Return (x, y) of the center of cell containing provided text 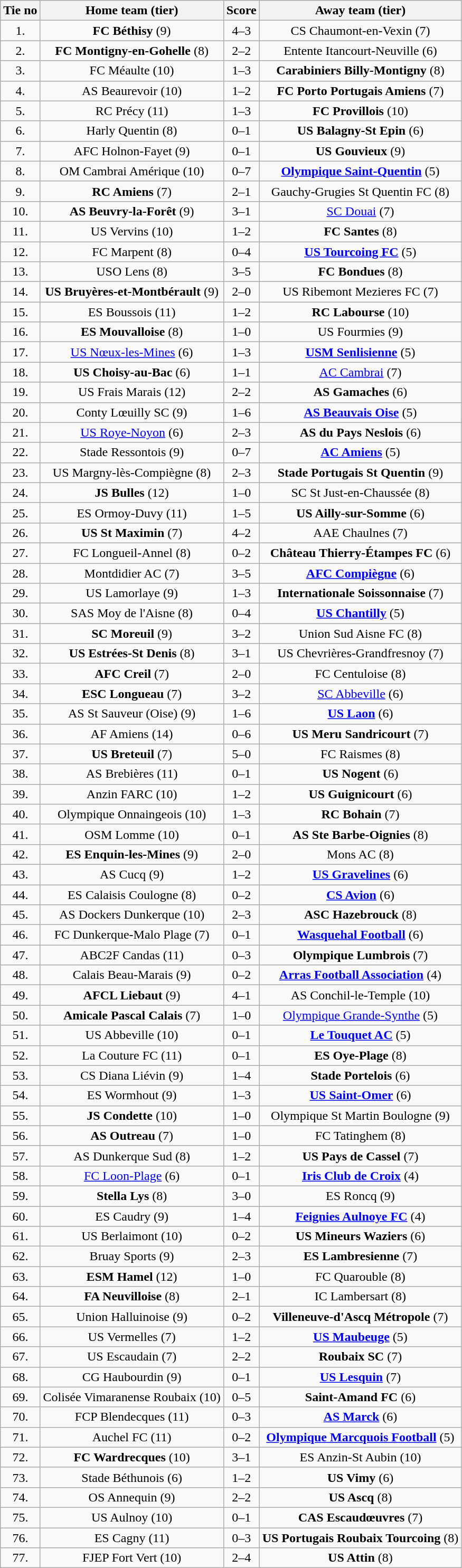
AS St Sauveur (Oise) (9) (132, 714)
66. (20, 1337)
73. (20, 1477)
46. (20, 935)
US Ribemont Mezieres FC (7) (360, 292)
Stade Portelois (6) (360, 1075)
AS Beauvais Oise (5) (360, 412)
US Vervins (10) (132, 231)
45. (20, 915)
Score (241, 11)
72. (20, 1457)
65. (20, 1317)
AS Conchil-le-Temple (10) (360, 995)
ES Roncq (9) (360, 1196)
22. (20, 452)
FC Béthisy (9) (132, 31)
US Meru Sandricourt (7) (360, 734)
US Abbeville (10) (132, 1035)
FCP Blendecques (11) (132, 1417)
27. (20, 553)
ES Mouvalloise (8) (132, 332)
19. (20, 392)
CS Avion (6) (360, 895)
US Gravelines (6) (360, 874)
US Breteuil (7) (132, 754)
0–6 (241, 734)
40. (20, 814)
SAS Moy de l'Aisne (8) (132, 613)
Anzin FARC (10) (132, 794)
Mons AC (8) (360, 854)
Auchel FC (11) (132, 1437)
Villeneuve-d'Ascq Métropole (7) (360, 1317)
1–1 (241, 372)
USO Lens (8) (132, 272)
76. (20, 1538)
43. (20, 874)
US Vimy (6) (360, 1477)
USM Senlisienne (5) (360, 352)
AS Dockers Dunkerque (10) (132, 915)
Stella Lys (8) (132, 1196)
US Fourmies (9) (360, 332)
7. (20, 151)
FC Montigny-en-Gohelle (8) (132, 51)
US Mineurs Waziers (6) (360, 1236)
Union Halluinoise (9) (132, 1317)
US Bruyères-et-Montbérault (9) (132, 292)
2. (20, 51)
ES Wormhout (9) (132, 1095)
CS Diana Liévin (9) (132, 1075)
1–5 (241, 513)
AFC Creil (7) (132, 674)
12. (20, 252)
US Ailly-sur-Somme (6) (360, 513)
SC St Just-en-Chaussée (8) (360, 493)
SC Douai (7) (360, 211)
Olympique Grande-Synthe (5) (360, 1015)
FC Bondues (8) (360, 272)
37. (20, 754)
34. (20, 694)
Stade Béthunois (6) (132, 1477)
US Chevrières-Grandfresnoy (7) (360, 654)
Stade Portugais St Quentin (9) (360, 473)
Calais Beau-Marais (9) (132, 975)
39. (20, 794)
2–4 (241, 1558)
77. (20, 1558)
AFC Compiègne (6) (360, 573)
Carabiniers Billy-Montigny (8) (360, 71)
ES Enquin-les-Mines (9) (132, 854)
US Vermelles (7) (132, 1337)
ASC Hazebrouck (8) (360, 915)
28. (20, 573)
52. (20, 1055)
US Pays de Cassel (7) (360, 1156)
20. (20, 412)
Montdidier AC (7) (132, 573)
Iris Club de Croix (4) (360, 1176)
ABC2F Candas (11) (132, 955)
US Tourcoing FC (5) (360, 252)
AFCL Liebaut (9) (132, 995)
36. (20, 734)
53. (20, 1075)
5–0 (241, 754)
US Nogent (6) (360, 774)
23. (20, 473)
1. (20, 31)
US Balagny-St Epin (6) (360, 131)
US Portugais Roubaix Tourcoing (8) (360, 1538)
4–3 (241, 31)
50. (20, 1015)
0–5 (241, 1397)
ES Ormoy-Duvy (11) (132, 513)
Stade Ressontois (9) (132, 452)
Bruay Sports (9) (132, 1257)
21. (20, 432)
FC Centuloise (8) (360, 674)
Tie no (20, 11)
42. (20, 854)
RC Bohain (7) (360, 814)
OS Annequin (9) (132, 1497)
64. (20, 1297)
SC Abbeville (6) (360, 694)
SC Moreuil (9) (132, 634)
AS Ste Barbe-Oignies (8) (360, 834)
74. (20, 1497)
RC Précy (11) (132, 111)
US Saint-Omer (6) (360, 1095)
ESM Hamel (12) (132, 1277)
3–0 (241, 1196)
ES Caudry (9) (132, 1216)
AC Cambrai (7) (360, 372)
AS Dunkerque Sud (8) (132, 1156)
US Aulnoy (10) (132, 1517)
6. (20, 131)
Olympique Saint-Quentin (5) (360, 171)
FC Provillois (10) (360, 111)
CS Chaumont-en-Vexin (7) (360, 31)
AAE Chaulnes (7) (360, 533)
Internationale Soissonnaise (7) (360, 593)
AS du Pays Neslois (6) (360, 432)
ES Calaisis Coulogne (8) (132, 895)
US Laon (6) (360, 714)
67. (20, 1357)
ES Oye-Plage (8) (360, 1055)
Olympique St Martin Boulogne (9) (360, 1116)
AS Marck (6) (360, 1417)
26. (20, 533)
AF Amiens (14) (132, 734)
35. (20, 714)
71. (20, 1437)
FJEP Fort Vert (10) (132, 1558)
RC Amiens (7) (132, 191)
US Roye-Noyon (6) (132, 432)
FC Raismes (8) (360, 754)
OM Cambrai Amérique (10) (132, 171)
29. (20, 593)
48. (20, 975)
ES Anzin-St Aubin (10) (360, 1457)
FC Longueil-Annel (8) (132, 553)
Away team (tier) (360, 11)
Arras Football Association (4) (360, 975)
3. (20, 71)
US Berlaimont (10) (132, 1236)
41. (20, 834)
Château Thierry-Étampes FC (6) (360, 553)
US Escaudain (7) (132, 1357)
US Chantilly (5) (360, 613)
60. (20, 1216)
55. (20, 1116)
15. (20, 312)
47. (20, 955)
17. (20, 352)
51. (20, 1035)
CAS Escaudœuvres (7) (360, 1517)
US Ascq (8) (360, 1497)
31. (20, 634)
13. (20, 272)
38. (20, 774)
32. (20, 654)
4–2 (241, 533)
AC Amiens (5) (360, 452)
75. (20, 1517)
IC Lambersart (8) (360, 1297)
30. (20, 613)
9. (20, 191)
Colisée Vimaranense Roubaix (10) (132, 1397)
FA Neuvilloise (8) (132, 1297)
US Estrées-St Denis (8) (132, 654)
16. (20, 332)
54. (20, 1095)
10. (20, 211)
US Maubeuge (5) (360, 1337)
US Gouvieux (9) (360, 151)
Conty Lœuilly SC (9) (132, 412)
Feignies Aulnoye FC (4) (360, 1216)
AS Brebières (11) (132, 774)
Union Sud Aisne FC (8) (360, 634)
Olympique Marcquois Football (5) (360, 1437)
33. (20, 674)
AS Cucq (9) (132, 874)
Amicale Pascal Calais (7) (132, 1015)
US Attin (8) (360, 1558)
La Couture FC (11) (132, 1055)
US Nœux-les-Mines (6) (132, 352)
JS Bulles (12) (132, 493)
68. (20, 1377)
62. (20, 1257)
Olympique Onnaingeois (10) (132, 814)
CG Haubourdin (9) (132, 1377)
ES Boussois (11) (132, 312)
FC Dunkerque-Malo Plage (7) (132, 935)
FC Méaulte (10) (132, 71)
US Margny-lès-Compiègne (8) (132, 473)
25. (20, 513)
Wasquehal Football (6) (360, 935)
4–1 (241, 995)
US Choisy-au-Bac (6) (132, 372)
FC Porto Portugais Amiens (7) (360, 91)
4. (20, 91)
57. (20, 1156)
RC Labourse (10) (360, 312)
70. (20, 1417)
Le Touquet AC (5) (360, 1035)
58. (20, 1176)
US Guignicourt (6) (360, 794)
US Frais Marais (12) (132, 392)
JS Condette (10) (132, 1116)
US St Maximin (7) (132, 533)
AS Outreau (7) (132, 1136)
11. (20, 231)
61. (20, 1236)
US Lamorlaye (9) (132, 593)
8. (20, 171)
FC Wardrecques (10) (132, 1457)
59. (20, 1196)
ES Lambresienne (7) (360, 1257)
FC Loon-Plage (6) (132, 1176)
49. (20, 995)
14. (20, 292)
63. (20, 1277)
18. (20, 372)
OSM Lomme (10) (132, 834)
AS Beaurevoir (10) (132, 91)
56. (20, 1136)
Gauchy-Grugies St Quentin FC (8) (360, 191)
US Lesquin (7) (360, 1377)
Harly Quentin (8) (132, 131)
FC Marpent (8) (132, 252)
AS Gamaches (6) (360, 392)
AS Beuvry-la-Forêt (9) (132, 211)
AFC Holnon-Fayet (9) (132, 151)
ES Cagny (11) (132, 1538)
24. (20, 493)
Roubaix SC (7) (360, 1357)
FC Quarouble (8) (360, 1277)
Saint-Amand FC (6) (360, 1397)
Olympique Lumbrois (7) (360, 955)
FC Santes (8) (360, 231)
Entente Itancourt-Neuville (6) (360, 51)
44. (20, 895)
69. (20, 1397)
FC Tatinghem (8) (360, 1136)
ESC Longueau (7) (132, 694)
Home team (tier) (132, 11)
5. (20, 111)
